For the text-containing cell, return its midpoint in (X, Y) coordinate format. 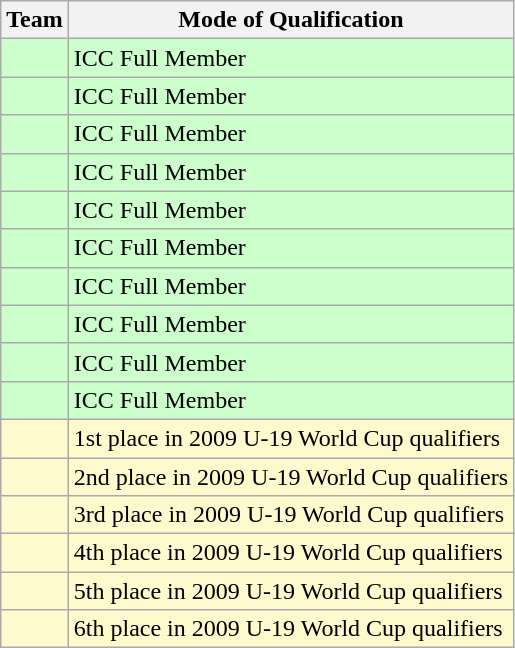
2nd place in 2009 U-19 World Cup qualifiers (290, 477)
Team (35, 20)
6th place in 2009 U-19 World Cup qualifiers (290, 629)
5th place in 2009 U-19 World Cup qualifiers (290, 591)
Mode of Qualification (290, 20)
4th place in 2009 U-19 World Cup qualifiers (290, 553)
1st place in 2009 U-19 World Cup qualifiers (290, 438)
3rd place in 2009 U-19 World Cup qualifiers (290, 515)
